From the cell containing the given text, extract its center point as [x, y] coordinate. 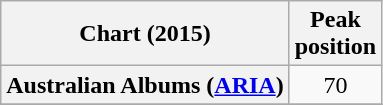
Chart (2015) [145, 34]
70 [335, 85]
Peakposition [335, 34]
Australian Albums (ARIA) [145, 85]
